Search for the cell housing the specified text and yield its [X, Y] center coordinate. 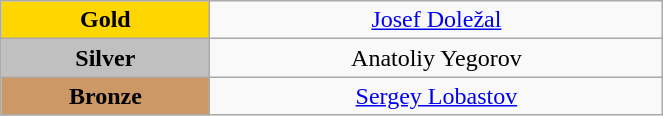
Josef Doležal [436, 20]
Sergey Lobastov [436, 96]
Gold [106, 20]
Anatoliy Yegorov [436, 58]
Silver [106, 58]
Bronze [106, 96]
